Return the (X, Y) coordinate for the center point of the cell that contains the specified text.  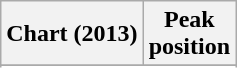
Peakposition (189, 34)
Chart (2013) (72, 34)
